Return the (x, y) coordinate for the center point of the cell that contains the specified text.  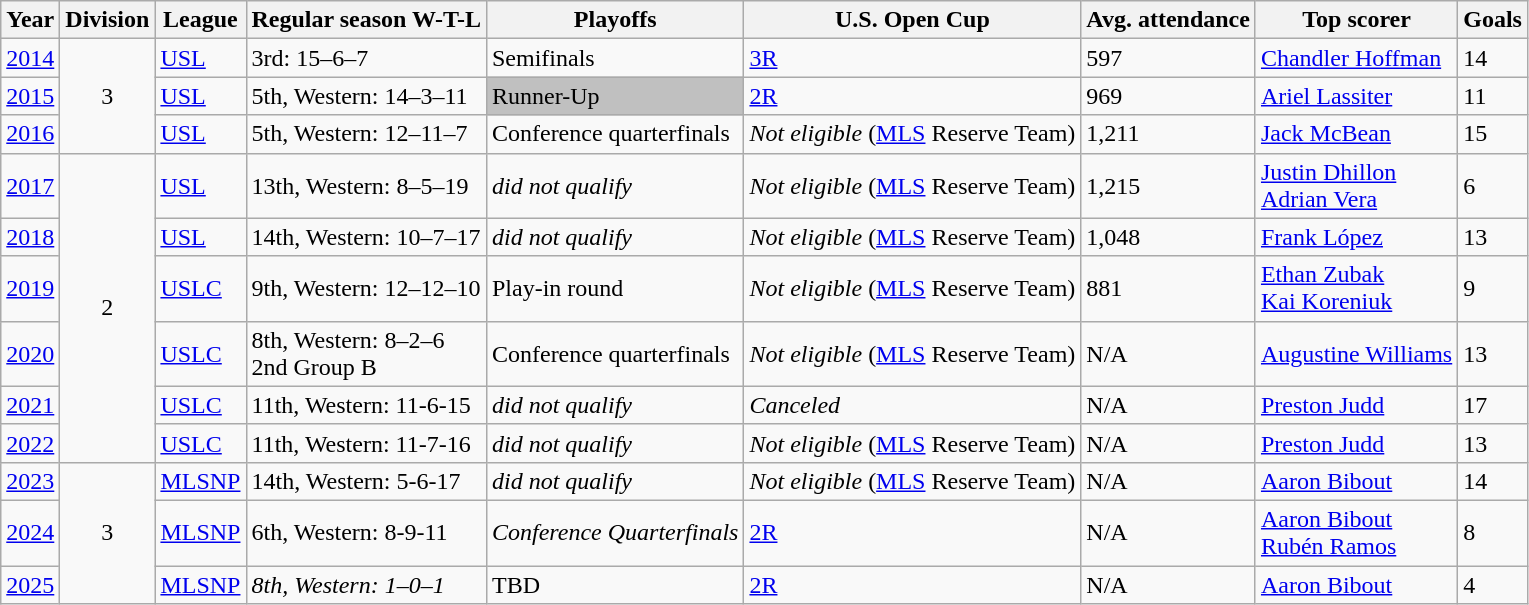
1,211 (1168, 134)
2024 (30, 532)
Top scorer (1356, 20)
13th, Western: 8–5–19 (366, 186)
3R (912, 58)
8 (1493, 532)
17 (1493, 405)
Chandler Hoffman (1356, 58)
11th, Western: 11-7-16 (366, 443)
2016 (30, 134)
969 (1168, 96)
TBD (614, 585)
2014 (30, 58)
2023 (30, 481)
Year (30, 20)
9 (1493, 288)
Aaron Bibout Rubén Ramos (1356, 532)
Playoffs (614, 20)
Semifinals (614, 58)
Ethan Zubak Kai Koreniuk (1356, 288)
2018 (30, 237)
5th, Western: 14–3–11 (366, 96)
3rd: 15–6–7 (366, 58)
2020 (30, 354)
2025 (30, 585)
8th, Western: 8–2–62nd Group B (366, 354)
1,048 (1168, 237)
League (200, 20)
2015 (30, 96)
881 (1168, 288)
5th, Western: 12–11–7 (366, 134)
597 (1168, 58)
15 (1493, 134)
2021 (30, 405)
Goals (1493, 20)
6th, Western: 8-9-11 (366, 532)
Runner-Up (614, 96)
Canceled (912, 405)
4 (1493, 585)
Play-in round (614, 288)
Division (108, 20)
2 (108, 308)
Regular season W-T-L (366, 20)
Augustine Williams (1356, 354)
8th, Western: 1–0–1 (366, 585)
Justin Dhillon Adrian Vera (1356, 186)
11th, Western: 11-6-15 (366, 405)
2022 (30, 443)
U.S. Open Cup (912, 20)
2017 (30, 186)
2019 (30, 288)
6 (1493, 186)
Jack McBean (1356, 134)
11 (1493, 96)
1,215 (1168, 186)
Avg. attendance (1168, 20)
14th, Western: 5-6-17 (366, 481)
9th, Western: 12–12–10 (366, 288)
Ariel Lassiter (1356, 96)
Frank López (1356, 237)
14th, Western: 10–7–17 (366, 237)
Conference Quarterfinals (614, 532)
